Identify which cell holds the provided text, then report its [X, Y] central coordinate. 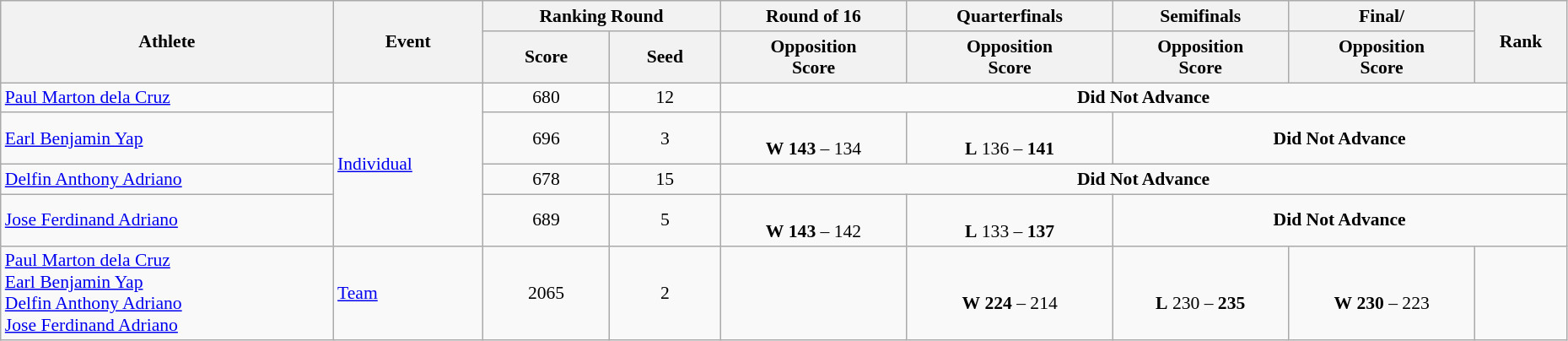
L 133 – 137 [1010, 219]
Paul Marton dela CruzEarl Benjamin YapDelfin Anthony AdrianoJose Ferdinand Adriano [167, 293]
680 [547, 98]
678 [547, 180]
Round of 16 [813, 16]
2 [665, 293]
Jose Ferdinand Adriano [167, 219]
Final/ [1382, 16]
12 [665, 98]
L 230 – 235 [1200, 293]
W 143 – 142 [813, 219]
15 [665, 180]
W 143 – 134 [813, 138]
Individual [408, 165]
Semifinals [1200, 16]
2065 [547, 293]
L 136 – 141 [1010, 138]
Team [408, 293]
Rank [1522, 42]
Score [547, 57]
Athlete [167, 42]
W 230 – 223 [1382, 293]
Seed [665, 57]
696 [547, 138]
Delfin Anthony Adriano [167, 180]
Earl Benjamin Yap [167, 138]
Paul Marton dela Cruz [167, 98]
Quarterfinals [1010, 16]
Ranking Round [601, 16]
5 [665, 219]
W 224 – 214 [1010, 293]
Event [408, 42]
3 [665, 138]
689 [547, 219]
